Search for the cell housing the specified text and yield its (X, Y) center coordinate. 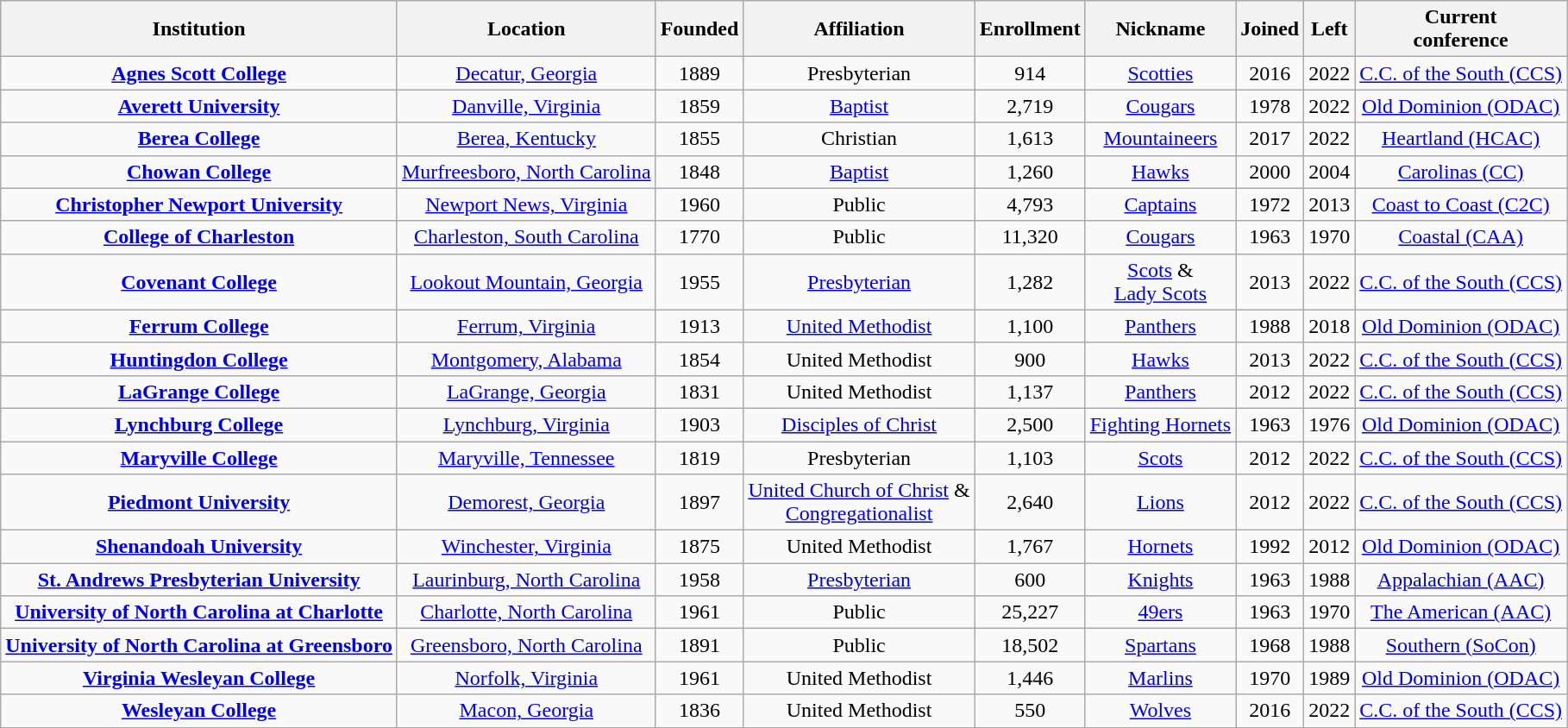
1889 (699, 73)
Montgomery, Alabama (526, 359)
Lions (1160, 502)
1,103 (1030, 458)
1913 (699, 326)
1854 (699, 359)
Nickname (1160, 29)
College of Charleston (199, 237)
Macon, Georgia (526, 711)
1,613 (1030, 139)
Lynchburg, Virginia (526, 424)
1897 (699, 502)
Lynchburg College (199, 424)
United Church of Christ &Congregationalist (859, 502)
Christopher Newport University (199, 204)
2017 (1270, 139)
Covenant College (199, 281)
900 (1030, 359)
Lookout Mountain, Georgia (526, 281)
49ers (1160, 612)
1,100 (1030, 326)
Huntingdon College (199, 359)
1903 (699, 424)
Ferrum College (199, 326)
Disciples of Christ (859, 424)
Wesleyan College (199, 711)
Maryville College (199, 458)
2004 (1330, 172)
Winchester, Virginia (526, 547)
Greensboro, North Carolina (526, 645)
Currentconference (1461, 29)
University of North Carolina at Charlotte (199, 612)
Scotties (1160, 73)
Heartland (HCAC) (1461, 139)
Hornets (1160, 547)
Ferrum, Virginia (526, 326)
1,767 (1030, 547)
1,137 (1030, 392)
1955 (699, 281)
1859 (699, 106)
1,260 (1030, 172)
Fighting Hornets (1160, 424)
1,446 (1030, 678)
4,793 (1030, 204)
Scots &Lady Scots (1160, 281)
Chowan College (199, 172)
Demorest, Georgia (526, 502)
Captains (1160, 204)
Coastal (CAA) (1461, 237)
1819 (699, 458)
Coast to Coast (C2C) (1461, 204)
1960 (699, 204)
Charleston, South Carolina (526, 237)
11,320 (1030, 237)
2018 (1330, 326)
Maryville, Tennessee (526, 458)
Wolves (1160, 711)
2,640 (1030, 502)
1976 (1330, 424)
Southern (SoCon) (1461, 645)
Scots (1160, 458)
18,502 (1030, 645)
Affiliation (859, 29)
LaGrange, Georgia (526, 392)
Charlotte, North Carolina (526, 612)
Christian (859, 139)
Averett University (199, 106)
Left (1330, 29)
Appalachian (AAC) (1461, 580)
Mountaineers (1160, 139)
1770 (699, 237)
1831 (699, 392)
Berea, Kentucky (526, 139)
Shenandoah University (199, 547)
914 (1030, 73)
Founded (699, 29)
Institution (199, 29)
1875 (699, 547)
550 (1030, 711)
Marlins (1160, 678)
25,227 (1030, 612)
1958 (699, 580)
Murfreesboro, North Carolina (526, 172)
St. Andrews Presbyterian University (199, 580)
Decatur, Georgia (526, 73)
The American (AAC) (1461, 612)
Laurinburg, North Carolina (526, 580)
Norfolk, Virginia (526, 678)
1968 (1270, 645)
2,719 (1030, 106)
Berea College (199, 139)
Carolinas (CC) (1461, 172)
600 (1030, 580)
1,282 (1030, 281)
1836 (699, 711)
1992 (1270, 547)
Virginia Wesleyan College (199, 678)
Joined (1270, 29)
Danville, Virginia (526, 106)
2000 (1270, 172)
Enrollment (1030, 29)
1891 (699, 645)
Newport News, Virginia (526, 204)
Location (526, 29)
1855 (699, 139)
LaGrange College (199, 392)
1978 (1270, 106)
Agnes Scott College (199, 73)
1972 (1270, 204)
University of North Carolina at Greensboro (199, 645)
Spartans (1160, 645)
1989 (1330, 678)
1848 (699, 172)
Piedmont University (199, 502)
Knights (1160, 580)
2,500 (1030, 424)
